From the cell containing the given text, extract its center point as (x, y) coordinate. 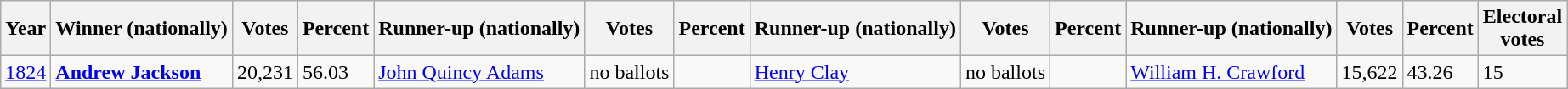
56.03 (335, 72)
Andrew Jackson (142, 72)
Electoralvotes (1522, 29)
1824 (25, 72)
15,622 (1370, 72)
Winner (nationally) (142, 29)
Year (25, 29)
John Quincy Adams (479, 72)
William H. Crawford (1231, 72)
20,231 (265, 72)
43.26 (1440, 72)
Henry Clay (855, 72)
15 (1522, 72)
